Return the (X, Y) coordinate for the center point of the cell that contains the specified text.  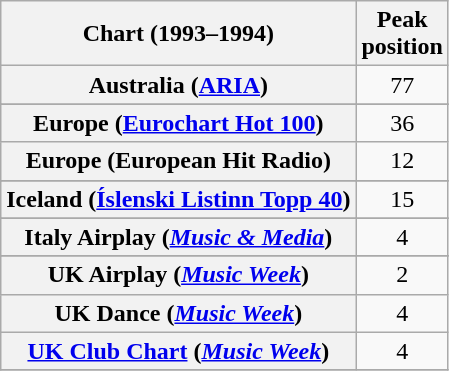
2 (402, 275)
UK Dance (Music Week) (178, 313)
Australia (ARIA) (178, 85)
Chart (1993–1994) (178, 34)
77 (402, 85)
15 (402, 199)
Peakposition (402, 34)
UK Club Chart (Music Week) (178, 351)
Europe (European Hit Radio) (178, 161)
Europe (Eurochart Hot 100) (178, 123)
UK Airplay (Music Week) (178, 275)
Iceland (Íslenski Listinn Topp 40) (178, 199)
Italy Airplay (Music & Media) (178, 237)
36 (402, 123)
12 (402, 161)
